Pinpoint the cell where the given text exists, returning its [X, Y] midpoint coordinate. 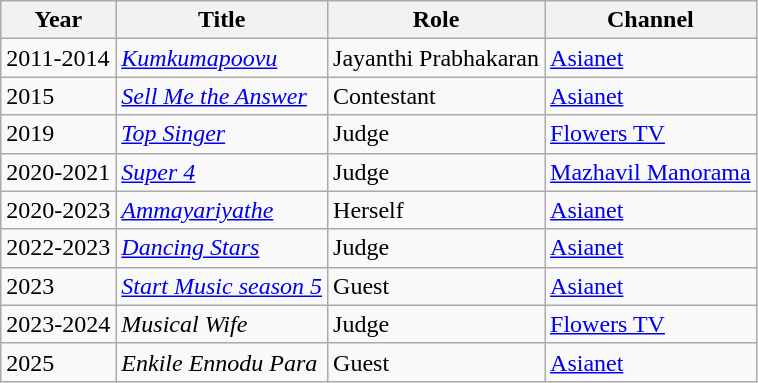
Role [436, 20]
2023 [58, 286]
Kumkumapoovu [222, 58]
Top Singer [222, 134]
Musical Wife [222, 324]
Contestant [436, 96]
Mazhavil Manorama [651, 172]
Super 4 [222, 172]
Channel [651, 20]
2022-2023 [58, 248]
Dancing Stars [222, 248]
Sell Me the Answer [222, 96]
2019 [58, 134]
2020-2021 [58, 172]
Enkile Ennodu Para [222, 362]
Title [222, 20]
2023-2024 [58, 324]
Year [58, 20]
2011-2014 [58, 58]
2015 [58, 96]
Ammayariyathe [222, 210]
2025 [58, 362]
Start Music season 5 [222, 286]
Herself [436, 210]
2020-2023 [58, 210]
Jayanthi Prabhakaran [436, 58]
